Provide the (x, y) coordinate of the cell's center where the given text is located.  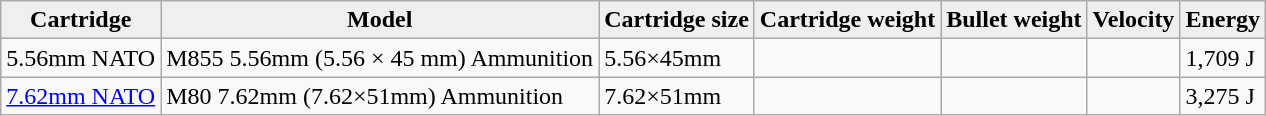
Bullet weight (1014, 20)
Cartridge weight (847, 20)
5.56mm NATO (81, 58)
M855 5.56mm (5.56 × 45 mm) Ammunition (380, 58)
Velocity (1134, 20)
Cartridge size (677, 20)
1,709 J (1223, 58)
M80 7.62mm (7.62×51mm) Ammunition (380, 96)
Cartridge (81, 20)
Model (380, 20)
7.62×51mm (677, 96)
5.56×45mm (677, 58)
7.62mm NATO (81, 96)
3,275 J (1223, 96)
Energy (1223, 20)
